Return [X, Y] of the center of cell containing provided text 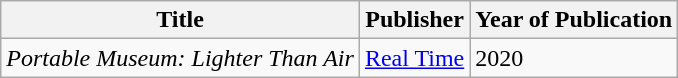
2020 [574, 58]
Title [180, 20]
Publisher [414, 20]
Portable Museum: Lighter Than Air [180, 58]
Real Time [414, 58]
Year of Publication [574, 20]
